Pinpoint the cell where the given text exists, returning its [x, y] midpoint coordinate. 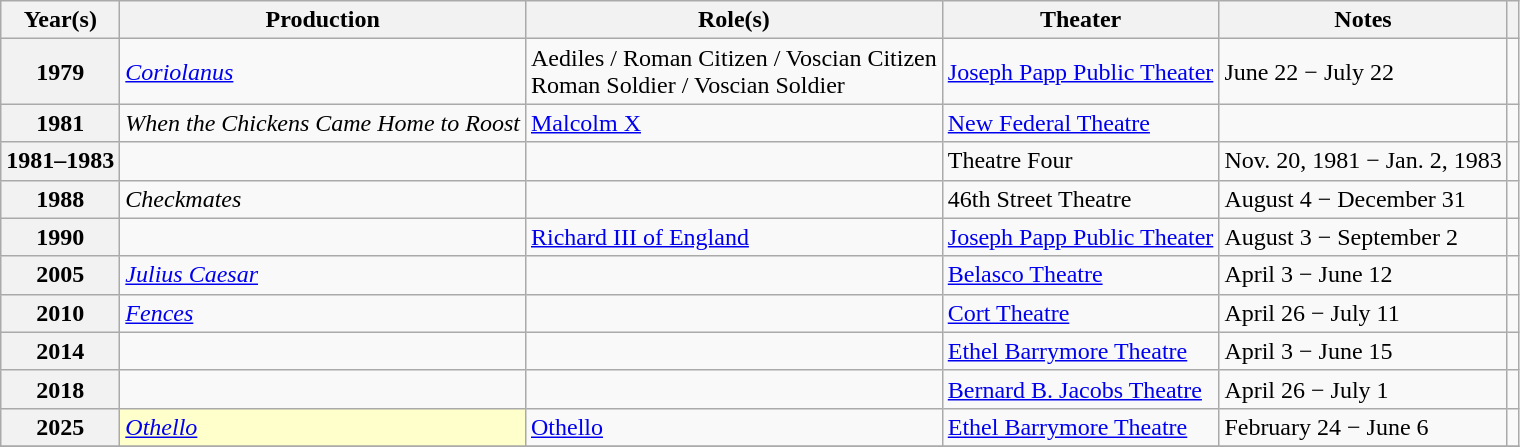
Coriolanus [323, 72]
Cort Theatre [1080, 313]
August 3 − September 2 [1363, 237]
1981–1983 [60, 161]
Checkmates [323, 199]
June 22 − July 22 [1363, 72]
2014 [60, 351]
Production [323, 20]
Theatre Four [1080, 161]
2025 [60, 427]
1981 [60, 123]
April 26 − July 11 [1363, 313]
1979 [60, 72]
Belasco Theatre [1080, 275]
August 4 − December 31 [1363, 199]
April 3 − June 15 [1363, 351]
Year(s) [60, 20]
February 24 − June 6 [1363, 427]
April 3 − June 12 [1363, 275]
Theater [1080, 20]
Malcolm X [734, 123]
When the Chickens Came Home to Roost [323, 123]
1990 [60, 237]
Julius Caesar [323, 275]
46th Street Theatre [1080, 199]
2010 [60, 313]
Nov. 20, 1981 − Jan. 2, 1983 [1363, 161]
April 26 − July 1 [1363, 389]
Role(s) [734, 20]
Bernard B. Jacobs Theatre [1080, 389]
New Federal Theatre [1080, 123]
2005 [60, 275]
2018 [60, 389]
Richard III of England [734, 237]
Fences [323, 313]
Aediles / Roman Citizen / Voscian Citizen Roman Soldier / Voscian Soldier [734, 72]
Notes [1363, 20]
1988 [60, 199]
